Determine the [x, y] coordinate at the center of the cell enclosing the given text.  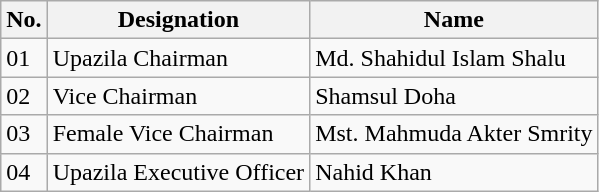
Name [454, 20]
04 [24, 172]
03 [24, 134]
02 [24, 96]
Vice Chairman [178, 96]
Md. Shahidul Islam Shalu [454, 58]
Nahid Khan [454, 172]
Upazila Executive Officer [178, 172]
Designation [178, 20]
Upazila Chairman [178, 58]
Female Vice Chairman [178, 134]
No. [24, 20]
Mst. Mahmuda Akter Smrity [454, 134]
Shamsul Doha [454, 96]
01 [24, 58]
